Scan for the cell matching the given text and deliver its (X, Y) coordinate at center. 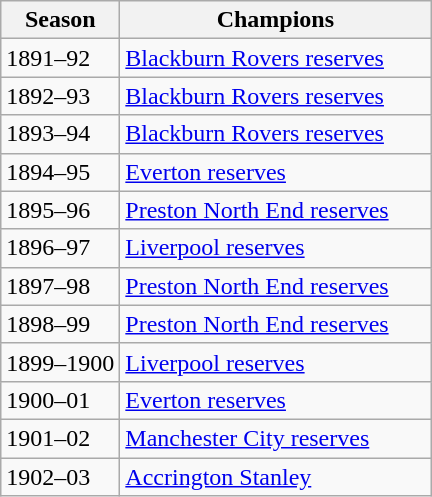
1901–02 (60, 438)
Champions (276, 20)
1892–93 (60, 96)
1902–03 (60, 477)
Manchester City reserves (276, 438)
1894–95 (60, 172)
1895–96 (60, 210)
1900–01 (60, 400)
1898–99 (60, 324)
1891–92 (60, 58)
1896–97 (60, 248)
1899–1900 (60, 362)
1893–94 (60, 134)
Season (60, 20)
Accrington Stanley (276, 477)
1897–98 (60, 286)
